Capture the cell that displays the provided text and extract its [X, Y] central coordinate. 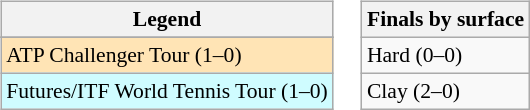
Futures/ITF World Tennis Tour (1–0) [167, 91]
Finals by surface [446, 20]
Hard (0–0) [446, 55]
Clay (2–0) [446, 91]
ATP Challenger Tour (1–0) [167, 55]
Legend [167, 20]
